Locate the cell with the specified text and output its (X, Y) center coordinate. 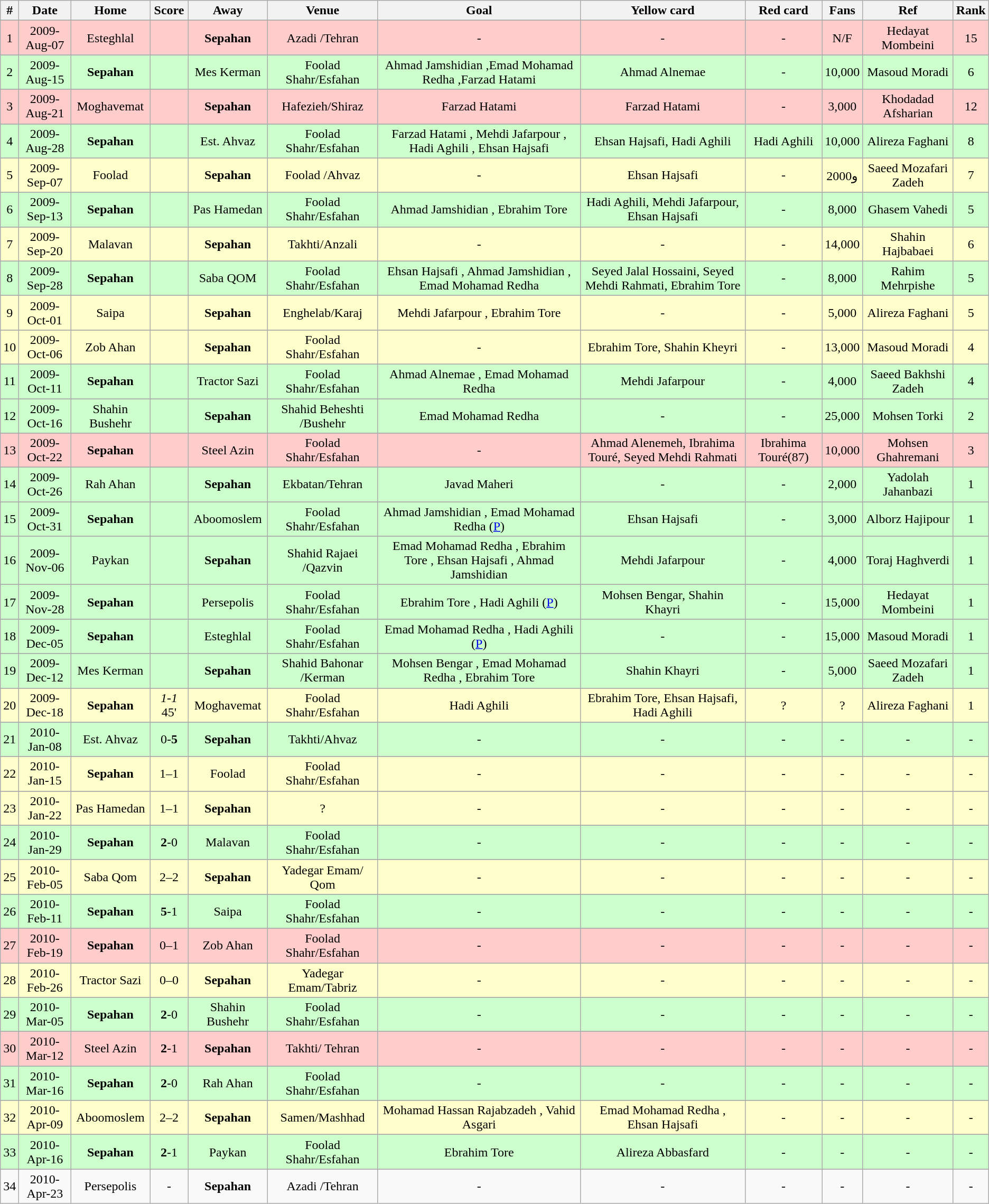
2009-Aug-07 (45, 38)
Red card (783, 11)
Toraj Haghverdi (908, 561)
Javad Maheri (479, 485)
11 (10, 381)
17 (10, 602)
2010-Apr-09 (45, 1118)
Rahim Mehrpishe (908, 278)
0-5 (169, 740)
16 (10, 561)
Ebrahim Tore, Ehsan Hajsafi, Hadi Aghili (663, 705)
28 (10, 979)
2009-Sep-20 (45, 244)
Ghasem Vahedi (908, 209)
2009-Oct-11 (45, 381)
21 (10, 740)
2009-Nov-28 (45, 602)
33 (10, 1152)
Mohsen Bengar , Emad Mohamad Redha , Ebrahim Tore (479, 671)
9 (10, 313)
Mohsen Ghahremani (908, 450)
10 (10, 347)
Yadolah Jahanbazi (908, 485)
Ahmad Alnemae , Emad Mohamad Redha (479, 381)
Enghelab/Karaj (322, 313)
2010-Jan-08 (45, 740)
2009-Aug-15 (45, 72)
Saba QOM (228, 278)
Alborz Hajipour (908, 519)
Yellow card (663, 11)
Goal (479, 11)
2009-Dec-05 (45, 636)
2010-Feb-19 (45, 946)
2009-Aug-28 (45, 141)
Emad Mohamad Redha , Hadi Aghili (P) (479, 636)
14,000 (842, 244)
24 (10, 842)
Fans (842, 11)
Ibrahima Touré(87) (783, 450)
26 (10, 911)
2009-Sep-13 (45, 209)
Emad Mohamad Redha , Ehsan Hajsafi (663, 1118)
25,000 (842, 415)
2010-Apr-23 (45, 1187)
Rank (971, 11)
2009-Sep-07 (45, 175)
Shahin Khayri (663, 671)
13 (10, 450)
Shahid Beheshti /Bushehr (322, 415)
1-1 45' (169, 705)
Shahin Hajbabaei (908, 244)
Foolad /Ahvaz (322, 175)
19 (10, 671)
Shahid Rajaei /Qazvin (322, 561)
13,000 (842, 347)
2010-Jan-15 (45, 773)
30 (10, 1049)
2010-Feb-05 (45, 877)
Mehdi Jafarpour , Ebrahim Tore (479, 313)
5-1 (169, 911)
2010-Jan-22 (45, 808)
29 (10, 1014)
2009-Nov-06 (45, 561)
2009-Oct-01 (45, 313)
Ahmad Jamshidian , Emad Mohamad Redha (P) (479, 519)
20 (10, 705)
Saba Qom (110, 877)
Takhti/Anzali (322, 244)
0–0 (169, 979)
Khodadad Afsharian (908, 107)
22 (10, 773)
Saeed Bakhshi Zadeh (908, 381)
Ebrahim Tore (479, 1152)
2009-Dec-18 (45, 705)
Ahmad Alenemeh, Ibrahima Touré, Seyed Mehdi Rahmati (663, 450)
Ebrahim Tore , Hadi Aghili (P) (479, 602)
2009-Oct-31 (45, 519)
Hafezieh/Shiraz (322, 107)
N/F (842, 38)
2010-Jan-29 (45, 842)
Ahmad Alnemae (663, 72)
2009-Dec-12 (45, 671)
2009-Oct-22 (45, 450)
2010-Mar-16 (45, 1083)
Mohsen Bengar, Shahin Khayri (663, 602)
2009-Sep-28 (45, 278)
2010-Mar-05 (45, 1014)
Ahmad Jamshidian ,Emad Mohamad Redha ,Farzad Hatami (479, 72)
Emad Mohamad Redha (479, 415)
Mohsen Torki (908, 415)
Farzad Hatami , Mehdi Jafarpour , Hadi Aghili , Ehsan Hajsafi (479, 141)
34 (10, 1187)
Venue (322, 11)
2009-Oct-16 (45, 415)
Home (110, 11)
2,000 (842, 485)
2و000 (842, 175)
Score (169, 11)
31 (10, 1083)
0–1 (169, 946)
Emad Mohamad Redha , Ebrahim Tore , Ehsan Hajsafi , Ahmad Jamshidian (479, 561)
Mohamad Hassan Rajabzadeh , Vahid Asgari (479, 1118)
Date (45, 11)
Ehsan Hajsafi , Ahmad Jamshidian , Emad Mohamad Redha (479, 278)
Takhti/ Tehran (322, 1049)
Alireza Abbasfard (663, 1152)
Seyed Jalal Hossaini, Seyed Mehdi Rahmati, Ebrahim Tore (663, 278)
Samen/Mashhad (322, 1118)
Ebrahim Tore, Shahin Kheyri (663, 347)
Hadi Aghili, Mehdi Jafarpour, Ehsan Hajsafi (663, 209)
2010-Feb-11 (45, 911)
Away (228, 11)
2010-Apr-16 (45, 1152)
Ref (908, 11)
27 (10, 946)
2009-Oct-26 (45, 485)
# (10, 11)
14 (10, 485)
23 (10, 808)
Yadegar Emam/ Qom (322, 877)
Takhti/Ahvaz (322, 740)
Ahmad Jamshidian , Ebrahim Tore (479, 209)
32 (10, 1118)
Shahid Bahonar /Kerman (322, 671)
2010-Feb-26 (45, 979)
2009-Oct-06 (45, 347)
18 (10, 636)
25 (10, 877)
Ekbatan/Tehran (322, 485)
2009-Aug-21 (45, 107)
2010-Mar-12 (45, 1049)
Yadegar Emam/Tabriz (322, 979)
Ehsan Hajsafi, Hadi Aghili (663, 141)
